Scan for the cell matching the given text and deliver its [x, y] coordinate at center. 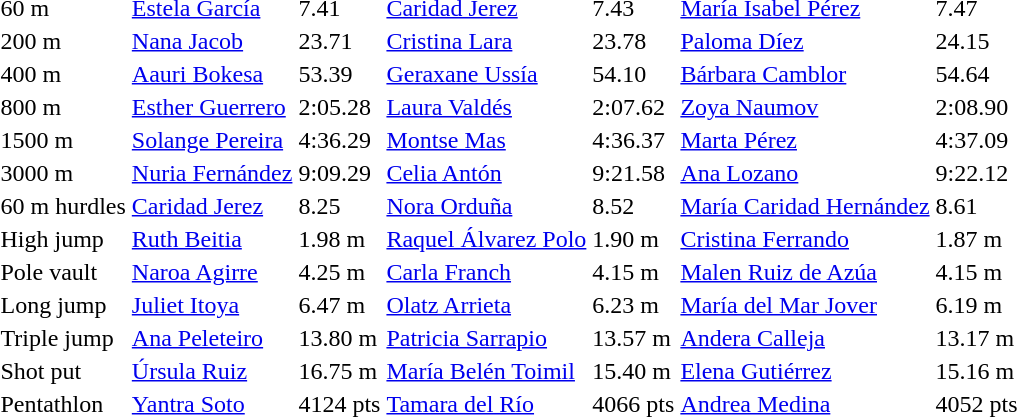
Andera Calleja [805, 338]
6.23 m [634, 305]
Patricia Sarrapio [486, 338]
Bárbara Camblor [805, 74]
54.10 [634, 74]
4.15 m [634, 272]
23.78 [634, 41]
1.90 m [634, 239]
Olatz Arrieta [486, 305]
Elena Gutiérrez [805, 371]
Ana Peleteiro [212, 338]
Cristina Ferrando [805, 239]
Raquel Álvarez Polo [486, 239]
16.75 m [340, 371]
Geraxane Ussía [486, 74]
Ana Lozano [805, 173]
Montse Mas [486, 140]
María del Mar Jover [805, 305]
6.47 m [340, 305]
Malen Ruiz de Azúa [805, 272]
2:07.62 [634, 107]
Zoya Naumov [805, 107]
Esther Guerrero [212, 107]
9:21.58 [634, 173]
Aauri Bokesa [212, 74]
15.40 m [634, 371]
Naroa Agirre [212, 272]
Caridad Jerez [212, 206]
8.25 [340, 206]
Nuria Fernández [212, 173]
1.98 m [340, 239]
13.80 m [340, 338]
Laura Valdés [486, 107]
Úrsula Ruiz [212, 371]
Marta Pérez [805, 140]
13.57 m [634, 338]
Ruth Beitia [212, 239]
9:09.29 [340, 173]
8.52 [634, 206]
Nana Jacob [212, 41]
2:05.28 [340, 107]
Nora Orduña [486, 206]
4:36.37 [634, 140]
Celia Antón [486, 173]
María Belén Toimil [486, 371]
53.39 [340, 74]
Carla Franch [486, 272]
Solange Pereira [212, 140]
Paloma Díez [805, 41]
4:36.29 [340, 140]
María Caridad Hernández [805, 206]
Juliet Itoya [212, 305]
23.71 [340, 41]
Cristina Lara [486, 41]
4.25 m [340, 272]
